Search for the cell housing the specified text and yield its [X, Y] center coordinate. 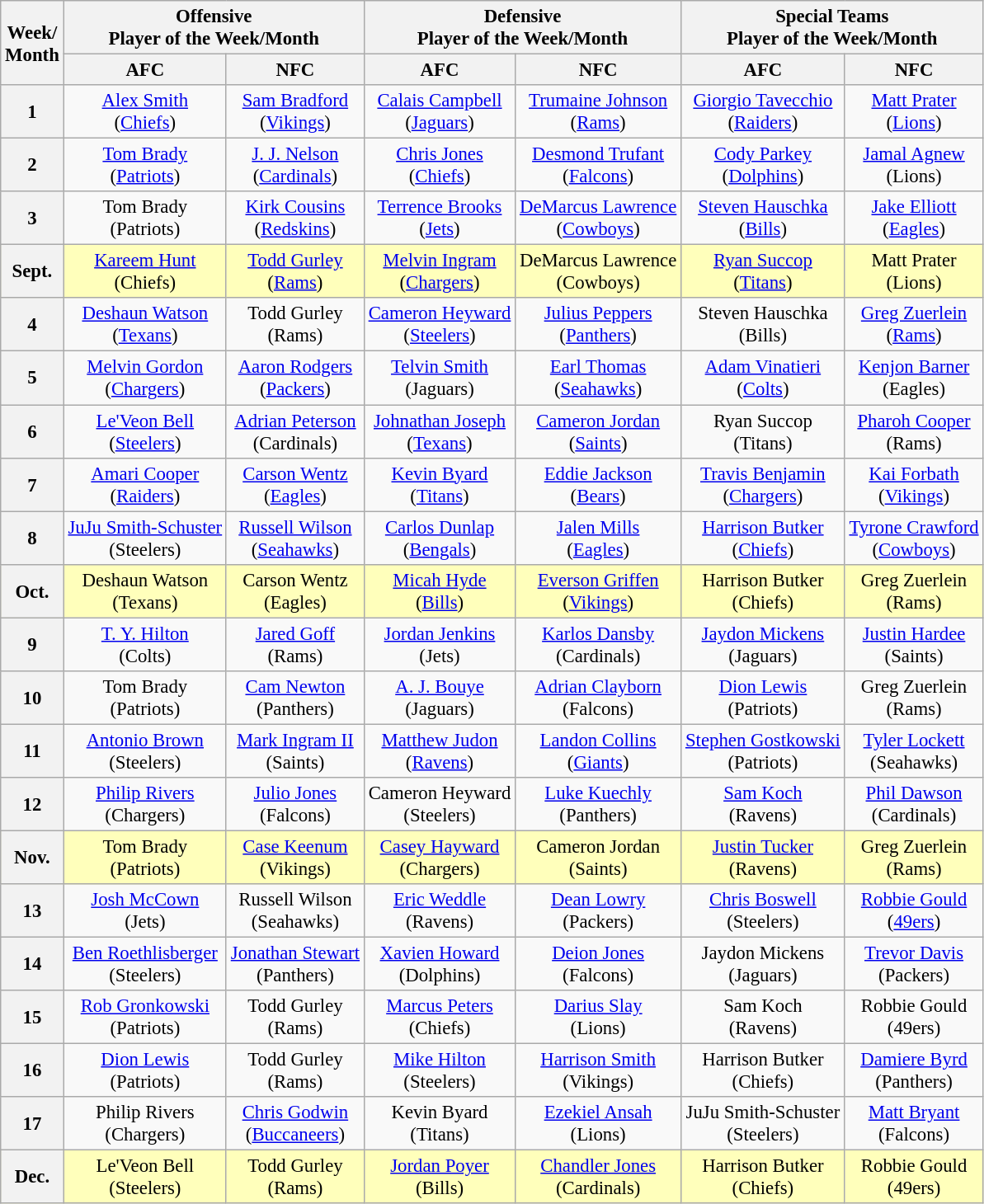
Dean Lowry(Packers) [599, 910]
13 [32, 910]
Jordan Jenkins(Jets) [439, 645]
Giorgio Tavecchio(Raiders) [764, 112]
Pharoh Cooper(Rams) [914, 432]
Damiere Byrd(Panthers) [914, 1070]
Justin Hardee(Saints) [914, 645]
Earl Thomas(Seahawks) [599, 378]
Xavien Howard(Dolphins) [439, 965]
Kareem Hunt(Chiefs) [145, 272]
Tyler Lockett(Seahawks) [914, 750]
Matt Bryant(Falcons) [914, 1123]
Special TeamsPlayer of the Week/Month [832, 28]
Cam Newton(Panthers) [295, 698]
Jalen Mills(Eagles) [599, 538]
Week/Month [32, 43]
Terrence Brooks(Jets) [439, 218]
Jordan Poyer(Bills) [439, 1178]
OffensivePlayer of the Week/Month [214, 28]
Adrian Peterson(Cardinals) [295, 432]
2 [32, 165]
Trevor Davis(Packers) [914, 965]
Rob Gronkowski(Patriots) [145, 1018]
Kirk Cousins(Redskins) [295, 218]
Julio Jones(Falcons) [295, 805]
9 [32, 645]
3 [32, 218]
Alex Smith(Chiefs) [145, 112]
Case Keenum(Vikings) [295, 858]
Nov. [32, 858]
Eddie Jackson(Bears) [599, 485]
Marcus Peters(Chiefs) [439, 1018]
Dec. [32, 1178]
Adrian Clayborn(Falcons) [599, 698]
Luke Kuechly(Panthers) [599, 805]
17 [32, 1123]
Everson Griffen(Vikings) [599, 590]
Desmond Trufant(Falcons) [599, 165]
Kai Forbath(Vikings) [914, 485]
Matthew Judon(Ravens) [439, 750]
Tyrone Crawford(Cowboys) [914, 538]
Mike Hilton(Steelers) [439, 1070]
14 [32, 965]
Oct. [32, 590]
16 [32, 1070]
Micah Hyde(Bills) [439, 590]
A. J. Bouye(Jaguars) [439, 698]
12 [32, 805]
Darius Slay(Lions) [599, 1018]
Kenjon Barner(Eagles) [914, 378]
4 [32, 325]
Carlos Dunlap(Bengals) [439, 538]
Cody Parkey(Dolphins) [764, 165]
Deion Jones(Falcons) [599, 965]
Telvin Smith(Jaguars) [439, 378]
Melvin Gordon(Chargers) [145, 378]
Trumaine Johnson(Rams) [599, 112]
15 [32, 1018]
Chris Boswell(Steelers) [764, 910]
Calais Campbell(Jaguars) [439, 112]
Sept. [32, 272]
Mark Ingram II(Saints) [295, 750]
Stephen Gostkowski(Patriots) [764, 750]
Aaron Rodgers(Packers) [295, 378]
7 [32, 485]
Chandler Jones(Cardinals) [599, 1178]
Phil Dawson(Cardinals) [914, 805]
Chris Godwin(Buccaneers) [295, 1123]
Sam Bradford(Vikings) [295, 112]
Julius Peppers(Panthers) [599, 325]
Adam Vinatieri(Colts) [764, 378]
Jared Goff(Rams) [295, 645]
Travis Benjamin(Chargers) [764, 485]
Jake Elliott(Eagles) [914, 218]
Johnathan Joseph(Texans) [439, 432]
10 [32, 698]
Karlos Dansby(Cardinals) [599, 645]
Jamal Agnew(Lions) [914, 165]
Harrison Smith(Vikings) [599, 1070]
Jonathan Stewart(Panthers) [295, 965]
Antonio Brown(Steelers) [145, 750]
Ben Roethlisberger(Steelers) [145, 965]
Landon Collins(Giants) [599, 750]
T. Y. Hilton(Colts) [145, 645]
DefensivePlayer of the Week/Month [522, 28]
Eric Weddle(Ravens) [439, 910]
Amari Cooper(Raiders) [145, 485]
Ezekiel Ansah(Lions) [599, 1123]
5 [32, 378]
1 [32, 112]
Chris Jones(Chiefs) [439, 165]
Josh McCown(Jets) [145, 910]
J. J. Nelson(Cardinals) [295, 165]
Melvin Ingram(Chargers) [439, 272]
6 [32, 432]
Justin Tucker(Ravens) [764, 858]
11 [32, 750]
8 [32, 538]
Casey Hayward(Chargers) [439, 858]
